Extract the (X, Y) coordinate from the center of the cell holding the provided text.  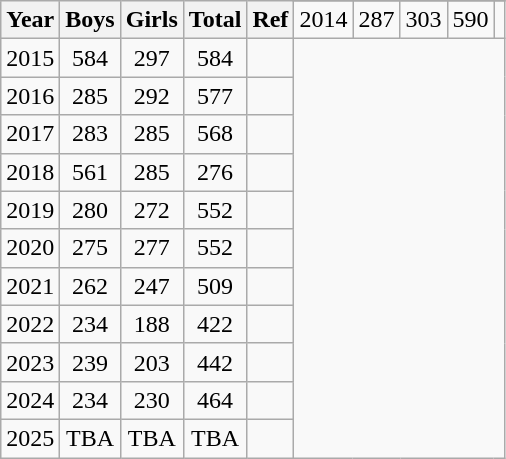
2020 (30, 248)
188 (152, 324)
2022 (30, 324)
Ref (270, 20)
297 (152, 58)
Boys (90, 20)
275 (90, 248)
509 (215, 286)
287 (376, 20)
Year (30, 20)
230 (152, 400)
272 (152, 210)
442 (215, 362)
203 (152, 362)
2025 (30, 438)
Total (215, 20)
Girls (152, 20)
2017 (30, 134)
303 (424, 20)
247 (152, 286)
590 (470, 20)
2019 (30, 210)
568 (215, 134)
2023 (30, 362)
276 (215, 172)
577 (215, 96)
2024 (30, 400)
2018 (30, 172)
422 (215, 324)
464 (215, 400)
239 (90, 362)
262 (90, 286)
292 (152, 96)
2015 (30, 58)
283 (90, 134)
2021 (30, 286)
561 (90, 172)
2014 (324, 20)
2016 (30, 96)
280 (90, 210)
277 (152, 248)
